Extract the (x, y) coordinate from the center of the cell holding the provided text.  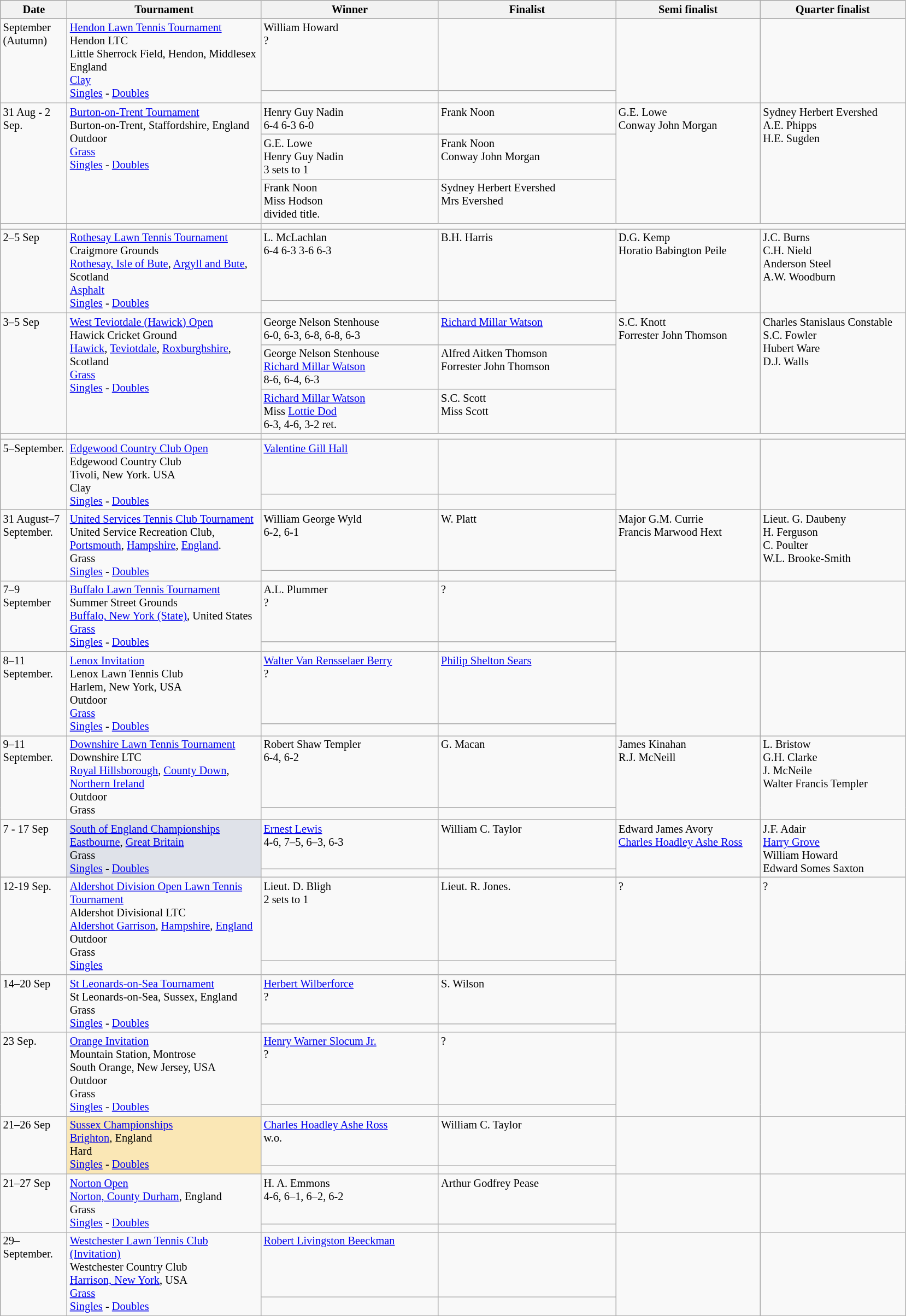
Lieut. G. Daubeny H. Ferguson C. Poulter W.L. Brooke-Smith (833, 545)
Herbert Wilberforce ? (350, 999)
Robert Livingston Beeckman (350, 1264)
W. Platt (527, 540)
Winner (350, 9)
3–5 Sep (34, 373)
Richard Millar Watson (527, 329)
Walter Van Rensselaer Berry? (350, 688)
Quarter finalist (833, 9)
L. Bristow G.H. Clarke J. McNeile Walter Francis Templer (833, 777)
8–11 September. (34, 694)
A.L. Plummer? (350, 611)
Lieut. D. Bligh2 sets to 1 (350, 919)
Charles Hoadley Ashe Rossw.o. (350, 1140)
Aldershot Division Open Lawn Tennis Tournament Aldershot Divisional LTC Aldershot Garrison, Hampshire, EnglandOutdoorGrassSingles (164, 926)
West Teviotdale (Hawick) Open Hawick Cricket GroundHawick, Teviotdale, Roxburghshire, ScotlandGrass Singles - Doubles (164, 373)
Edgewood Country Club OpenEdgewood Country ClubTivoli, New York. USAClaySingles - Doubles (164, 475)
Lenox InvitationLenox Lawn Tennis ClubHarlem, New York, USAOutdoorGrassSingles - Doubles (164, 694)
G. Macan (527, 771)
William Howard? (350, 55)
Ernest Lewis 4-6, 7–5, 6–3, 6-3 (350, 844)
B.H. Harris (527, 265)
Finalist (527, 9)
St Leonards-on-Sea Tournament St Leonards-on-Sea, Sussex, EnglandGrass Singles - Doubles (164, 1003)
Sydney Herbert Evershed A.E. Phipps H.E. Sugden (833, 163)
Henry Guy Nadin6-4 6-3 6-0 (350, 119)
James Kinahan R.J. McNeill (689, 777)
South of England Championships Eastbourne, Great BritainGrass Singles - Doubles (164, 849)
Robert Shaw Templer6-4, 6-2 (350, 771)
September (Autumn) (34, 61)
Richard Millar Watson Miss Lottie Dod6-3, 4-6, 3-2 ret. (350, 411)
Buffalo Lawn Tennis TournamentSummer Street Grounds Buffalo, New York (State), United StatesGrassSingles - Doubles (164, 616)
2–5 Sep (34, 271)
Frank Noon (527, 119)
Henry Warner Slocum Jr.? (350, 1068)
D.G. Kemp Horatio Babington Peile (689, 271)
Valentine Gill Hall (350, 467)
William George Wyld6-2, 6-1 (350, 540)
21–26 Sep (34, 1145)
7 - 17 Sep (34, 849)
S.C. Scott Miss Scott (527, 411)
Hendon Lawn Tennis TournamentHendon LTCLittle Sherrock Field, Hendon, Middlesex England ClaySingles - Doubles (164, 61)
Frank Noon Conway John Morgan (527, 156)
21–27 Sep (34, 1203)
Semi finalist (689, 9)
Charles Stanislaus Constable S.C. Fowler Hubert Ware D.J. Walls (833, 373)
31 Aug - 2 Sep. (34, 163)
Burton-on-Trent Tournament Burton-on-Trent, Staffordshire, EnglandOutdoorGrassSingles - Doubles (164, 163)
Orange InvitationMountain Station, MontroseSouth Orange, New Jersey, USAOutdoorGrass Singles - Doubles (164, 1074)
31 August–7 September. (34, 545)
29–September. (34, 1274)
J.C. Burns C.H. Nield Anderson Steel A.W. Woodburn (833, 271)
L. McLachlan 6-4 6-3 3-6 6-3 (350, 265)
Sydney Herbert Evershed Mrs Evershed (527, 201)
Norton OpenNorton, County Durham, EnglandGrass Singles - Doubles (164, 1203)
Sussex ChampionshipsBrighton, EnglandHard Singles - Doubles (164, 1145)
Frank Noon Miss Hodsondivided title. (350, 201)
George Nelson Stenhouse 6-0, 6-3, 6-8, 6-8, 6-3 (350, 329)
J.F. Adair Harry Grove William Howard Edward Somes Saxton (833, 849)
S. Wilson (527, 999)
Lieut. R. Jones. (527, 919)
23 Sep. (34, 1074)
Westchester Lawn Tennis Club (Invitation)Westchester Country ClubHarrison, New York, USAGrassSingles - Doubles (164, 1274)
Alfred Aitken Thomson Forrester John Thomson (527, 367)
Major G.M. Currie Francis Marwood Hext (689, 545)
Arthur Godfrey Pease (527, 1198)
Rothesay Lawn Tennis Tournament Craigmore GroundsRothesay, Isle of Bute, Argyll and Bute, ScotlandAsphalt Singles - Doubles (164, 271)
H. A. Emmons 4-6, 6–1, 6–2, 6-2 (350, 1198)
14–20 Sep (34, 1003)
Date (34, 9)
12-19 Sep. (34, 926)
5–September. (34, 475)
Edward James Avory Charles Hoadley Ashe Ross (689, 849)
Downshire Lawn Tennis TournamentDownshire LTCRoyal Hillsborough, County Down, Northern IrelandOutdoorGrass (164, 777)
9–11 September. (34, 777)
Tournament (164, 9)
Philip Shelton Sears (527, 688)
G.E. Lowe Henry Guy Nadin 3 sets to 1 (350, 156)
S.C. Knott Forrester John Thomson (689, 373)
George Nelson Stenhouse Richard Millar Watson 8-6, 6-4, 6-3 (350, 367)
7–9 September (34, 616)
G.E. Lowe Conway John Morgan (689, 163)
United Services Tennis Club Tournament United Service Recreation Club, Portsmouth, Hampshire, England.Grass Singles - Doubles (164, 545)
